Determine the (x, y) coordinate at the center of the cell enclosing the given text.  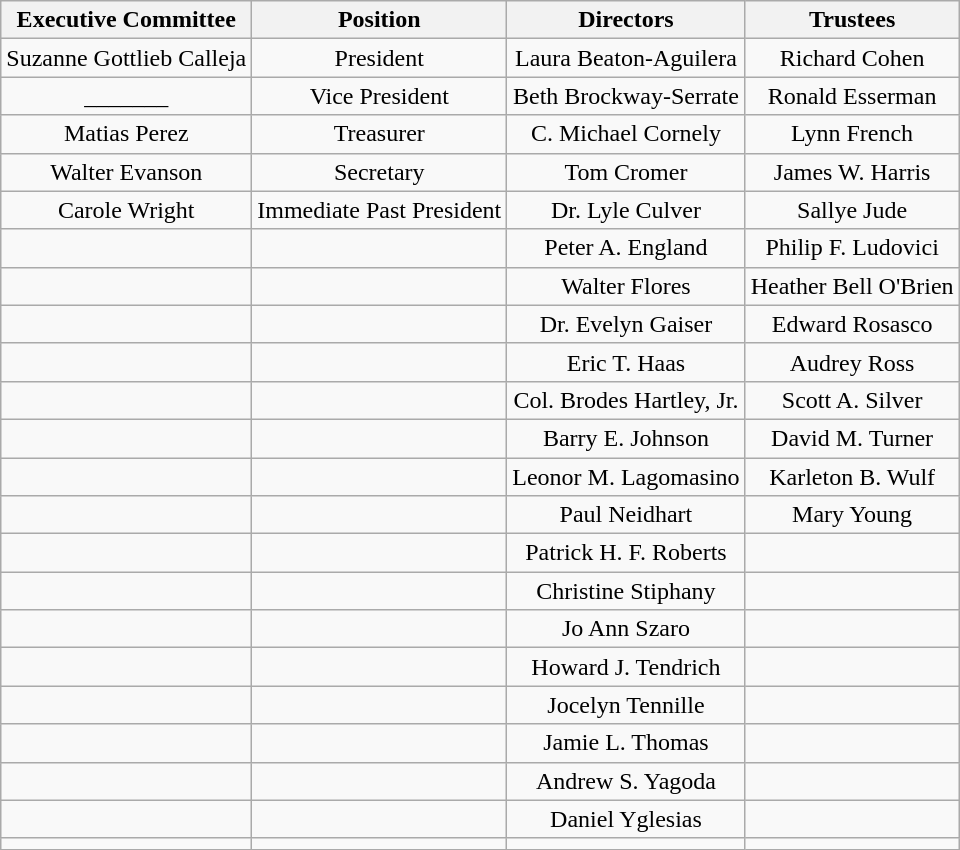
Philip F. Ludovici (852, 248)
Barry E. Johnson (626, 438)
President (380, 58)
Paul Neidhart (626, 515)
Lynn French (852, 134)
Jo Ann Szaro (626, 629)
Walter Evanson (126, 172)
Peter A. England (626, 248)
Directors (626, 20)
Patrick H. F. Roberts (626, 553)
C. Michael Cornely (626, 134)
Immediate Past President (380, 210)
Howard J. Tendrich (626, 667)
Scott A. Silver (852, 400)
Walter Flores (626, 286)
Christine Stiphany (626, 591)
Leonor M. Lagomasino (626, 477)
Heather Bell O'Brien (852, 286)
Suzanne Gottlieb Calleja (126, 58)
Eric T. Haas (626, 362)
_______ (126, 96)
Secretary (380, 172)
Position (380, 20)
Laura Beaton-Aguilera (626, 58)
Matias Perez (126, 134)
Edward Rosasco (852, 324)
Karleton B. Wulf (852, 477)
Andrew S. Yagoda (626, 781)
Sallye Jude (852, 210)
Audrey Ross (852, 362)
Richard Cohen (852, 58)
Vice President (380, 96)
Beth Brockway-Serrate (626, 96)
Trustees (852, 20)
Col. Brodes Hartley, Jr. (626, 400)
Mary Young (852, 515)
David M. Turner (852, 438)
Ronald Esserman (852, 96)
Daniel Yglesias (626, 819)
Carole Wright (126, 210)
Tom Cromer (626, 172)
James W. Harris (852, 172)
Dr. Evelyn Gaiser (626, 324)
Executive Committee (126, 20)
Dr. Lyle Culver (626, 210)
Treasurer (380, 134)
Jocelyn Tennille (626, 705)
Jamie L. Thomas (626, 743)
